Extract the [X, Y] coordinate from the center of the cell holding the provided text.  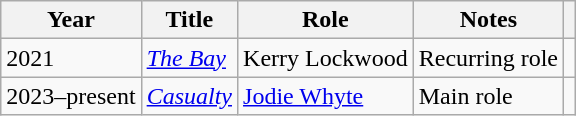
Role [326, 20]
Casualty [189, 96]
Notes [488, 20]
The Bay [189, 58]
Recurring role [488, 58]
Main role [488, 96]
Jodie Whyte [326, 96]
Kerry Lockwood [326, 58]
2021 [71, 58]
Title [189, 20]
Year [71, 20]
2023–present [71, 96]
